Capture the cell that displays the provided text and extract its (x, y) central coordinate. 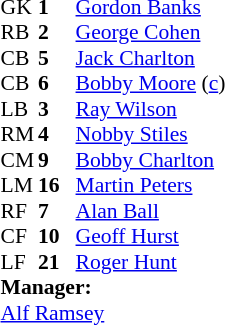
LF (20, 262)
10 (57, 237)
21 (57, 262)
6 (57, 83)
CM (20, 160)
16 (57, 185)
LB (20, 109)
RB (20, 33)
4 (57, 135)
7 (57, 211)
CF (20, 237)
9 (57, 160)
RM (20, 135)
2 (57, 33)
RF (20, 211)
LM (20, 185)
3 (57, 109)
5 (57, 58)
